Identify which cell holds the provided text, then report its (x, y) central coordinate. 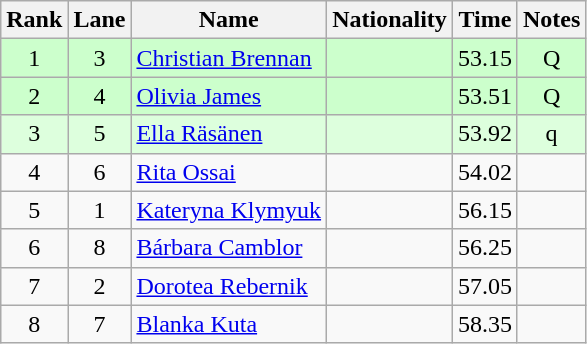
Nationality (390, 20)
Rita Ossai (229, 172)
Ella Räsänen (229, 134)
53.51 (484, 96)
57.05 (484, 286)
Lane (100, 20)
Kateryna Klymyuk (229, 210)
Dorotea Rebernik (229, 286)
58.35 (484, 324)
Rank (34, 20)
Bárbara Camblor (229, 248)
56.15 (484, 210)
Time (484, 20)
56.25 (484, 248)
54.02 (484, 172)
Blanka Kuta (229, 324)
Notes (551, 20)
53.15 (484, 58)
Christian Brennan (229, 58)
53.92 (484, 134)
q (551, 134)
Olivia James (229, 96)
Name (229, 20)
